Output the [X, Y] coordinate of the center of the cell containing the given text.  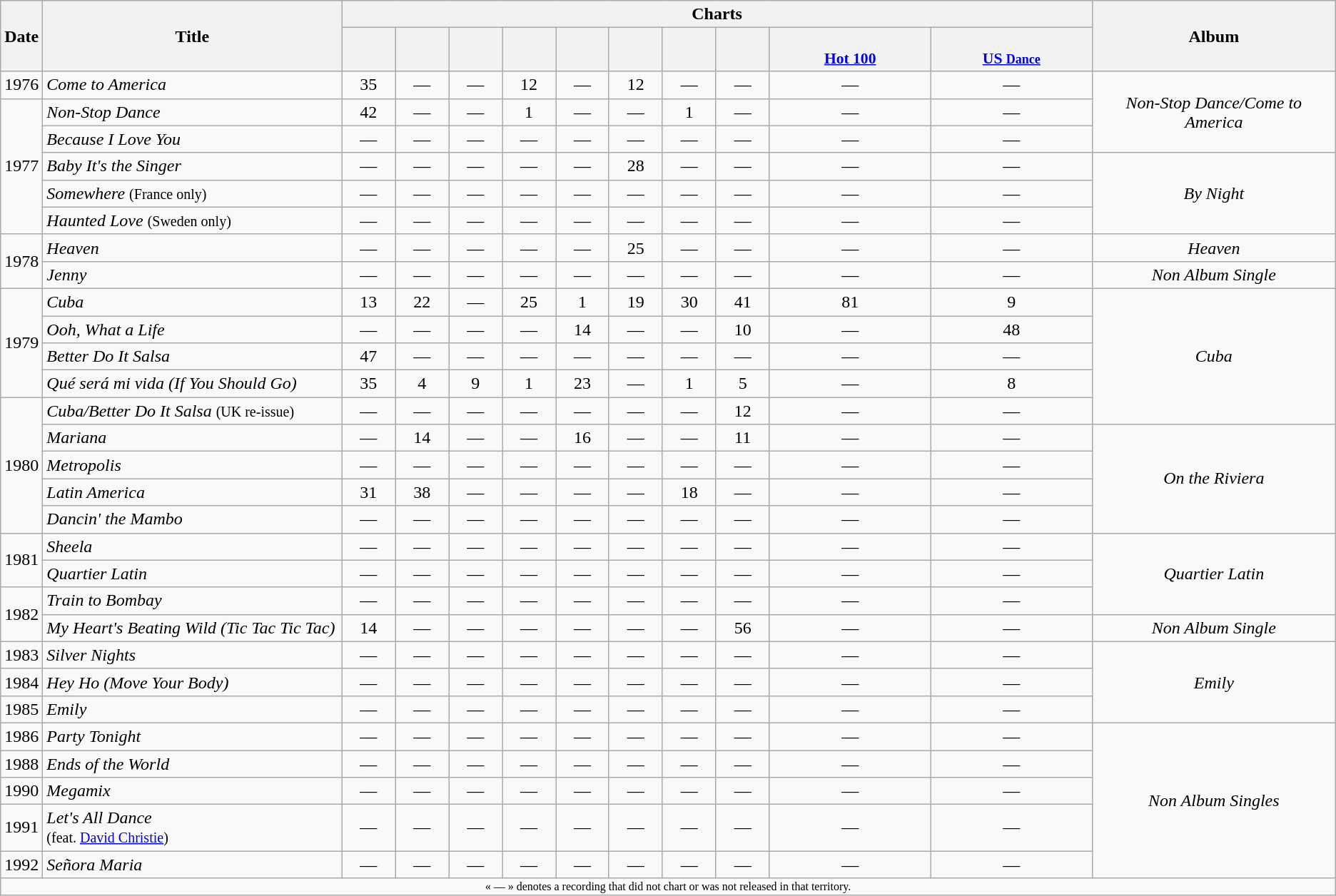
4 [422, 384]
Party Tonight [193, 736]
10 [742, 329]
Haunted Love (Sweden only) [193, 220]
Non Album Singles [1213, 800]
Somewhere (France only) [193, 193]
Date [21, 36]
Megamix [193, 791]
13 [368, 302]
Better Do It Salsa [193, 357]
Cuba/Better Do It Salsa (UK re-issue) [193, 411]
11 [742, 438]
56 [742, 628]
Silver Nights [193, 655]
22 [422, 302]
Señora Maria [193, 865]
48 [1011, 329]
Album [1213, 36]
Let's All Dance(feat. David Christie) [193, 828]
23 [582, 384]
1992 [21, 865]
1976 [21, 85]
By Night [1213, 193]
Because I Love You [193, 139]
Hot 100 [850, 50]
42 [368, 112]
Ends of the World [193, 764]
1983 [21, 655]
1990 [21, 791]
US Dance [1011, 50]
1982 [21, 614]
28 [635, 166]
16 [582, 438]
« — » denotes a recording that did not chart or was not released in that territory. [668, 887]
Dancin' the Mambo [193, 519]
1981 [21, 560]
Title [193, 36]
41 [742, 302]
Baby It's the Singer [193, 166]
Hey Ho (Move Your Body) [193, 682]
1978 [21, 261]
1984 [21, 682]
38 [422, 492]
Latin America [193, 492]
1979 [21, 342]
1985 [21, 709]
Qué será mi vida (If You Should Go) [193, 384]
5 [742, 384]
Charts [717, 14]
Metropolis [193, 465]
31 [368, 492]
1977 [21, 166]
8 [1011, 384]
30 [689, 302]
My Heart's Beating Wild (Tic Tac Tic Tac) [193, 628]
On the Riviera [1213, 479]
1988 [21, 764]
Ooh, What a Life [193, 329]
Non-Stop Dance [193, 112]
Train to Bombay [193, 601]
1991 [21, 828]
Mariana [193, 438]
Come to America [193, 85]
18 [689, 492]
1986 [21, 736]
81 [850, 302]
1980 [21, 465]
19 [635, 302]
Non-Stop Dance/Come to America [1213, 112]
Sheela [193, 546]
47 [368, 357]
Jenny [193, 275]
